Capture the cell that displays the provided text and extract its (x, y) central coordinate. 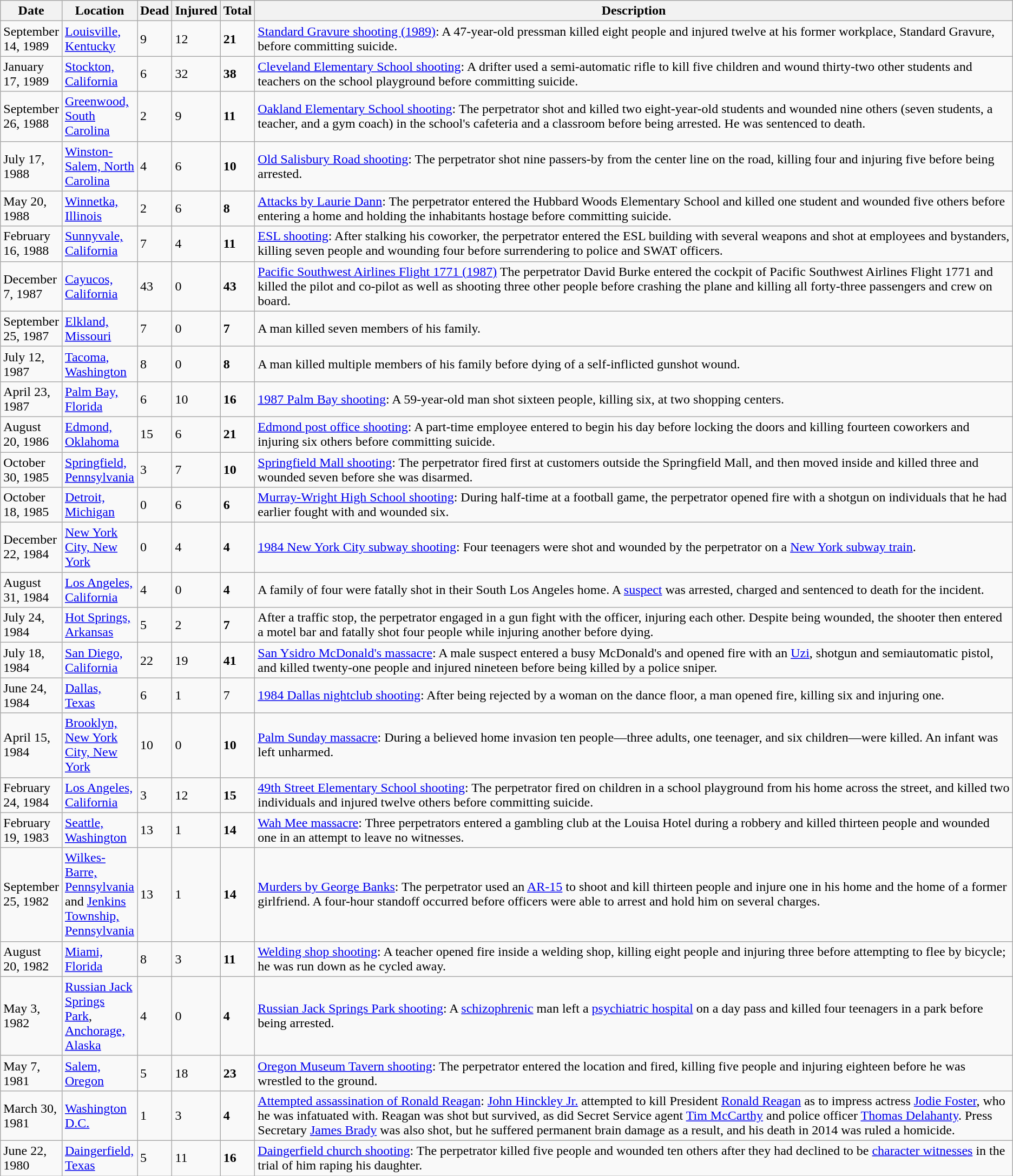
A man killed seven members of his family. (634, 329)
23 (238, 1073)
October 18, 1985 (31, 505)
A man killed multiple members of his family before dying of a self-inflicted gunshot wound. (634, 364)
Edmond, Oklahoma (100, 434)
December 22, 1984 (31, 547)
March 30, 1981 (31, 1115)
Date (31, 11)
Dallas, Texas (100, 696)
July 12, 1987 (31, 364)
September 14, 1989 (31, 39)
December 7, 1987 (31, 286)
Hot Springs, Arkansas (100, 625)
Injured (196, 11)
Louisville, Kentucky (100, 39)
Winston-Salem, North Carolina (100, 166)
Total (238, 11)
22 (155, 660)
August 20, 1986 (31, 434)
May 20, 1988 (31, 209)
Tacoma, Washington (100, 364)
February 24, 1984 (31, 795)
Dead (155, 11)
1984 Dallas nightclub shooting: After being rejected by a woman on the dance floor, a man opened fire, killing six and injuring one. (634, 696)
Location (100, 11)
A family of four were fatally shot in their South Los Angeles home. A suspect was arrested, charged and sentenced to death for the incident. (634, 590)
New York City, New York (100, 547)
September 25, 1982 (31, 895)
February 16, 1988 (31, 243)
18 (196, 1073)
Greenwood, South Carolina (100, 116)
April 23, 1987 (31, 399)
July 18, 1984 (31, 660)
Wilkes-Barre, Pennsylvania and Jenkins Township, Pennsylvania (100, 895)
August 31, 1984 (31, 590)
Detroit, Michigan (100, 505)
Cayucos, California (100, 286)
May 7, 1981 (31, 1073)
October 30, 1985 (31, 470)
32 (196, 74)
January 17, 1989 (31, 74)
July 24, 1984 (31, 625)
September 25, 1987 (31, 329)
May 3, 1982 (31, 1016)
Elkland, Missouri (100, 329)
February 19, 1983 (31, 830)
19 (196, 660)
Miami, Florida (100, 959)
Springfield, Pennsylvania (100, 470)
April 15, 1984 (31, 745)
1987 Palm Bay shooting: A 59-year-old man shot sixteen people, killing six, at two shopping centers. (634, 399)
June 24, 1984 (31, 696)
June 22, 1980 (31, 1158)
1984 New York City subway shooting: Four teenagers were shot and wounded by the perpetrator on a New York subway train. (634, 547)
Salem, Oregon (100, 1073)
Brooklyn, New York City, New York (100, 745)
Daingerfield, Texas (100, 1158)
August 20, 1982 (31, 959)
Description (634, 11)
Russian Jack Springs Park, Anchorage, Alaska (100, 1016)
38 (238, 74)
41 (238, 660)
September 26, 1988 (31, 116)
Palm Bay, Florida (100, 399)
Sunnyvale, California (100, 243)
July 17, 1988 (31, 166)
Stockton, California (100, 74)
Washington D.C. (100, 1115)
Winnetka, Illinois (100, 209)
Seattle, Washington (100, 830)
San Diego, California (100, 660)
